Provide the (X, Y) coordinate of the cell's center where the given text is located.  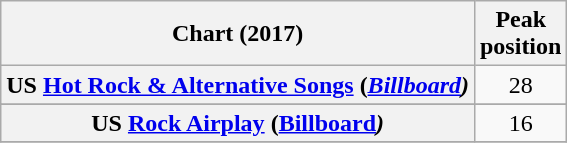
16 (520, 123)
Peakposition (520, 34)
US Rock Airplay (Billboard) (238, 123)
28 (520, 85)
Chart (2017) (238, 34)
US Hot Rock & Alternative Songs (Billboard) (238, 85)
